Return [X, Y] of the center of cell containing provided text 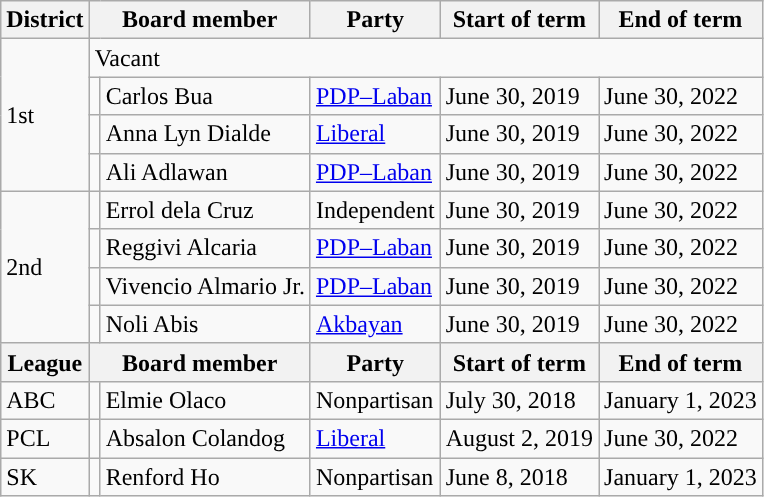
District [45, 20]
Carlos Bua [205, 96]
SK [45, 477]
Noli Abis [205, 324]
Reggivi Alcaria [205, 248]
July 30, 2018 [519, 400]
Akbayan [375, 324]
Errol dela Cruz [205, 210]
Renford Ho [205, 477]
Vivencio Almario Jr. [205, 286]
Vacant [426, 58]
Elmie Olaco [205, 400]
June 8, 2018 [519, 477]
2nd [45, 267]
1st [45, 115]
ABC [45, 400]
August 2, 2019 [519, 438]
Anna Lyn Dialde [205, 134]
Independent [375, 210]
League [45, 362]
PCL [45, 438]
Absalon Colandog [205, 438]
Ali Adlawan [205, 172]
